From the cell containing the given text, extract its center point as [X, Y] coordinate. 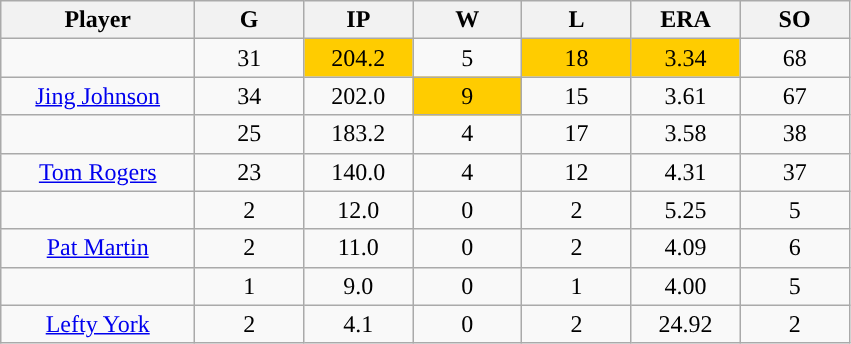
15 [576, 96]
SO [794, 20]
4.31 [686, 172]
18 [576, 58]
17 [576, 134]
204.2 [358, 58]
Jing Johnson [98, 96]
183.2 [358, 134]
L [576, 20]
G [250, 20]
25 [250, 134]
31 [250, 58]
IP [358, 20]
ERA [686, 20]
12.0 [358, 210]
4.00 [686, 286]
34 [250, 96]
67 [794, 96]
5.25 [686, 210]
202.0 [358, 96]
38 [794, 134]
11.0 [358, 248]
9 [468, 96]
6 [794, 248]
Pat Martin [98, 248]
3.61 [686, 96]
23 [250, 172]
Player [98, 20]
24.92 [686, 324]
140.0 [358, 172]
3.34 [686, 58]
37 [794, 172]
12 [576, 172]
4.09 [686, 248]
68 [794, 58]
9.0 [358, 286]
Tom Rogers [98, 172]
4.1 [358, 324]
W [468, 20]
Lefty York [98, 324]
3.58 [686, 134]
